Locate the cell with the specified text and output its [x, y] center coordinate. 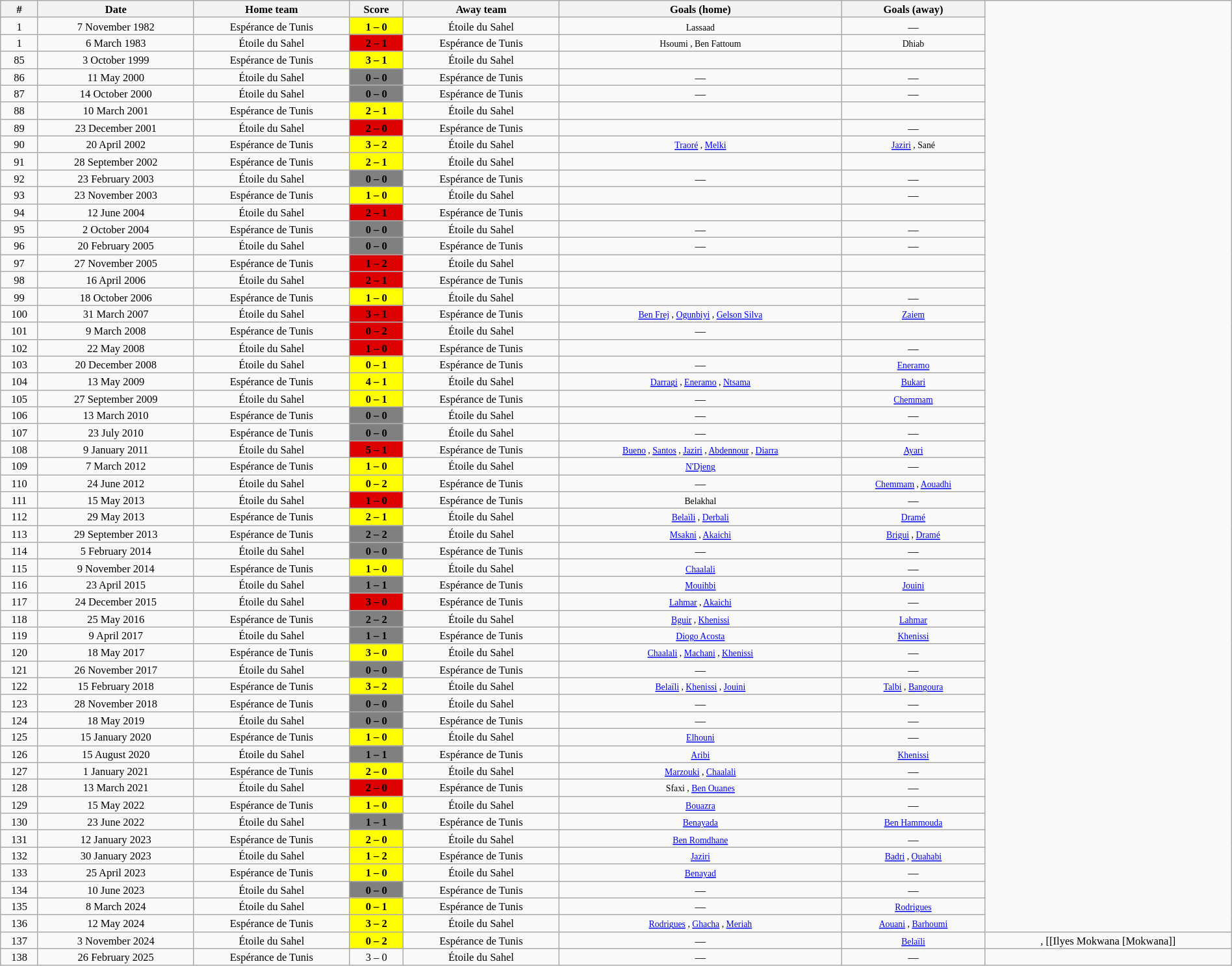
2 October 2004 [116, 229]
Elhouni [700, 737]
Rodrigues [913, 906]
23 April 2015 [116, 585]
Ben Romdhane [700, 839]
86 [19, 77]
Benayada [700, 822]
103 [19, 364]
Sfaxi , Ben Ouanes [700, 788]
Lassaad [700, 26]
Brigui , Dramé [913, 534]
91 [19, 161]
31 March 2007 [116, 314]
92 [19, 178]
24 June 2012 [116, 483]
96 [19, 246]
109 [19, 466]
20 February 2005 [116, 246]
Jaziri , Sané [913, 144]
16 April 2006 [116, 280]
9 March 2008 [116, 331]
7 November 1982 [116, 26]
Aribi [700, 754]
15 January 2020 [116, 737]
Rodrigues , Ghacha , Meriah [700, 923]
Goals (home) [700, 9]
22 May 2008 [116, 348]
114 [19, 551]
29 May 2013 [116, 517]
23 November 2003 [116, 195]
5 – 1 [377, 449]
9 April 2017 [116, 635]
Dhiab [913, 43]
23 December 2001 [116, 127]
28 November 2018 [116, 703]
24 December 2015 [116, 602]
Belakhal [700, 500]
15 August 2020 [116, 754]
118 [19, 618]
Ben Frej , Ogunbiyi , Gelson Silva [700, 314]
123 [19, 703]
Badri , Ouahabi [913, 856]
Ben Hammouda [913, 822]
121 [19, 669]
15 May 2022 [116, 805]
138 [19, 957]
101 [19, 331]
Msakni , Akaichi [700, 534]
N'Djeng [700, 466]
Home team [272, 9]
119 [19, 635]
Diogo Acosta [700, 635]
Dramé [913, 517]
12 May 2024 [116, 923]
95 [19, 229]
130 [19, 822]
Belaïli , Khenissi , Jouini [700, 686]
, [[Ilyes Mokwana [Mokwana]] [1108, 940]
26 February 2025 [116, 957]
136 [19, 923]
Chemmam , Aouadhi [913, 483]
125 [19, 737]
Ayari [913, 449]
126 [19, 754]
124 [19, 720]
Goals (away) [913, 9]
115 [19, 568]
Lahmar , Akaichi [700, 602]
25 April 2023 [116, 872]
Bueno , Santos , Jaziri , Abdennour , Diarra [700, 449]
20 December 2008 [116, 364]
Chemmam [913, 398]
97 [19, 263]
26 November 2017 [116, 669]
Chaalali , Machani , Khenissi [700, 652]
5 February 2014 [116, 551]
28 September 2002 [116, 161]
4 – 1 [377, 381]
27 November 2005 [116, 263]
Bguir , Khenissi [700, 618]
Mouihbi [700, 585]
132 [19, 856]
87 [19, 94]
90 [19, 144]
Chaalali [700, 568]
27 September 2009 [116, 398]
8 March 2024 [116, 906]
12 June 2004 [116, 212]
23 July 2010 [116, 432]
10 March 2001 [116, 110]
94 [19, 212]
Score [377, 9]
85 [19, 60]
129 [19, 805]
20 April 2002 [116, 144]
Hsoumi , Ben Fattoum [700, 43]
13 March 2021 [116, 788]
Aouani , Barhoumi [913, 923]
1 January 2021 [116, 771]
7 March 2012 [116, 466]
99 [19, 297]
Darragi , Eneramo , Ntsama [700, 381]
Marzouki , Chaalali [700, 771]
13 March 2010 [116, 415]
23 June 2022 [116, 822]
111 [19, 500]
Belaïli [913, 940]
Jaziri [700, 856]
Bukari [913, 381]
9 January 2011 [116, 449]
88 [19, 110]
11 May 2000 [116, 77]
12 January 2023 [116, 839]
89 [19, 127]
Lahmar [913, 618]
100 [19, 314]
# [19, 9]
13 May 2009 [116, 381]
133 [19, 872]
6 March 1983 [116, 43]
112 [19, 517]
Jouini [913, 585]
15 May 2013 [116, 500]
108 [19, 449]
25 May 2016 [116, 618]
120 [19, 652]
102 [19, 348]
3 November 2024 [116, 940]
134 [19, 889]
98 [19, 280]
Talbi , Bangoura [913, 686]
15 February 2018 [116, 686]
122 [19, 686]
127 [19, 771]
23 February 2003 [116, 178]
105 [19, 398]
131 [19, 839]
Eneramo [913, 364]
110 [19, 483]
Belaïli , Derbali [700, 517]
Traoré , Melki [700, 144]
18 October 2006 [116, 297]
30 January 2023 [116, 856]
107 [19, 432]
Away team [481, 9]
93 [19, 195]
135 [19, 906]
Benayad [700, 872]
117 [19, 602]
137 [19, 940]
Zaiem [913, 314]
18 May 2019 [116, 720]
14 October 2000 [116, 94]
104 [19, 381]
128 [19, 788]
106 [19, 415]
18 May 2017 [116, 652]
Date [116, 9]
113 [19, 534]
9 November 2014 [116, 568]
116 [19, 585]
29 September 2013 [116, 534]
Bouazra [700, 805]
3 October 1999 [116, 60]
10 June 2023 [116, 889]
